Identify which cell holds the provided text, then report its (X, Y) central coordinate. 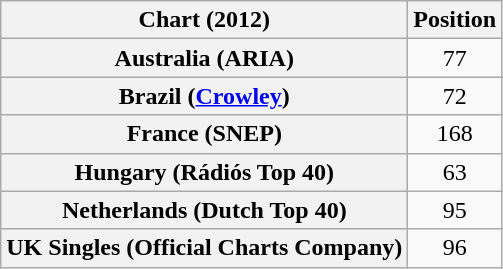
Brazil (Crowley) (204, 96)
77 (455, 58)
Position (455, 20)
UK Singles (Official Charts Company) (204, 248)
Hungary (Rádiós Top 40) (204, 172)
France (SNEP) (204, 134)
96 (455, 248)
Netherlands (Dutch Top 40) (204, 210)
Australia (ARIA) (204, 58)
72 (455, 96)
Chart (2012) (204, 20)
95 (455, 210)
63 (455, 172)
168 (455, 134)
